Search for the cell housing the specified text and yield its (x, y) center coordinate. 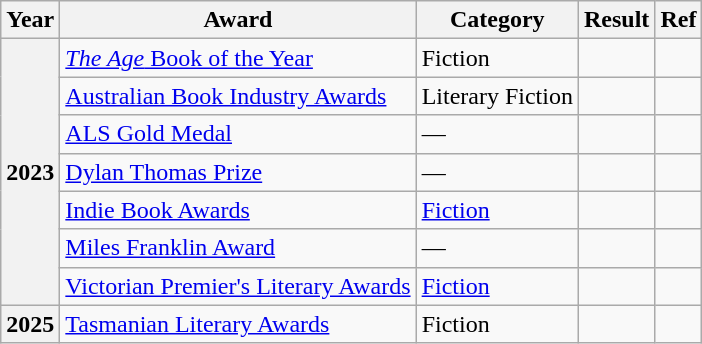
Result (616, 20)
2023 (30, 172)
Dylan Thomas Prize (238, 172)
Indie Book Awards (238, 210)
Category (497, 20)
The Age Book of the Year (238, 58)
Literary Fiction (497, 96)
Australian Book Industry Awards (238, 96)
Year (30, 20)
Award (238, 20)
ALS Gold Medal (238, 134)
Victorian Premier's Literary Awards (238, 286)
Tasmanian Literary Awards (238, 324)
Miles Franklin Award (238, 248)
2025 (30, 324)
Ref (678, 20)
